For the text-containing cell, return its midpoint in [x, y] coordinate format. 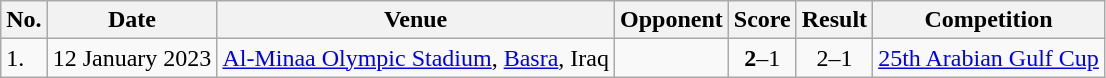
12 January 2023 [132, 58]
1. [24, 58]
No. [24, 20]
25th Arabian Gulf Cup [989, 58]
Venue [416, 20]
Score [762, 20]
Result [834, 20]
Opponent [672, 20]
Competition [989, 20]
Al-Minaa Olympic Stadium, Basra, Iraq [416, 58]
Date [132, 20]
